Pinpoint the cell where the given text exists, returning its (X, Y) midpoint coordinate. 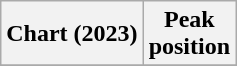
Peakposition (189, 34)
Chart (2023) (72, 34)
